From the cell containing the given text, extract its center point as (x, y) coordinate. 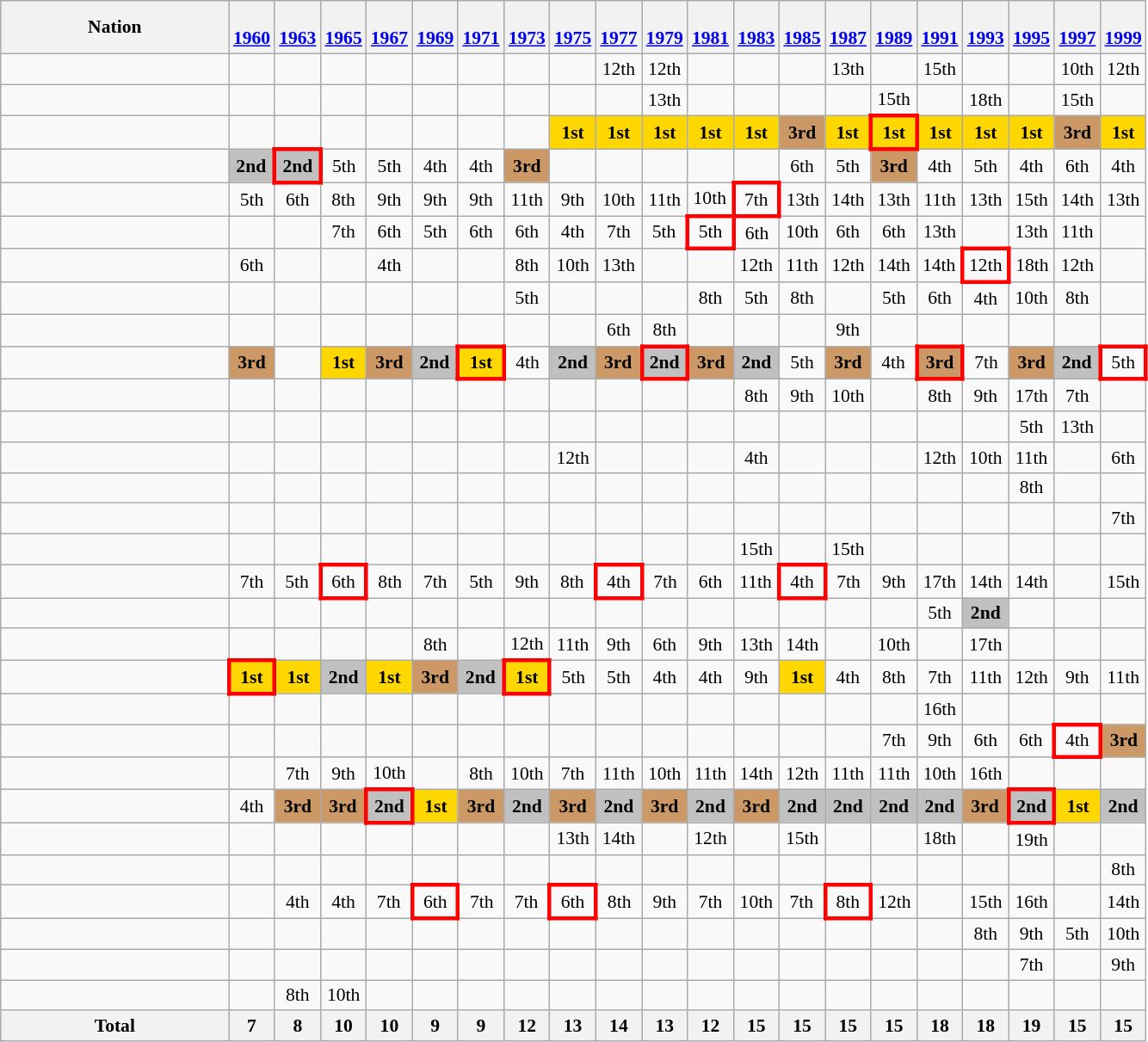
1995 (1031, 28)
1999 (1124, 28)
1981 (711, 28)
1989 (893, 28)
1969 (435, 28)
1963 (298, 28)
1960 (251, 28)
1997 (1077, 28)
19th (1031, 838)
1977 (618, 28)
1991 (940, 28)
1985 (802, 28)
1975 (573, 28)
1993 (986, 28)
1973 (527, 28)
1967 (389, 28)
19 (1031, 1027)
1971 (480, 28)
7 (251, 1027)
1987 (849, 28)
14 (618, 1027)
Nation (115, 28)
8 (298, 1027)
1983 (756, 28)
1965 (343, 28)
Total (115, 1027)
1979 (664, 28)
